Capture the cell that displays the provided text and extract its [x, y] central coordinate. 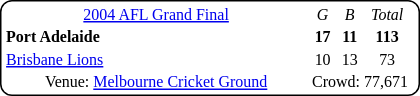
Venue: Melbourne Cricket Ground [156, 82]
Total [388, 14]
Crowd: 77,671 [360, 82]
13 [350, 60]
Port Adelaide [156, 37]
G [323, 14]
17 [323, 37]
B [350, 14]
Brisbane Lions [156, 60]
2004 AFL Grand Final [156, 14]
11 [350, 37]
113 [388, 37]
10 [323, 60]
73 [388, 60]
